Return (X, Y) of the center of cell containing provided text 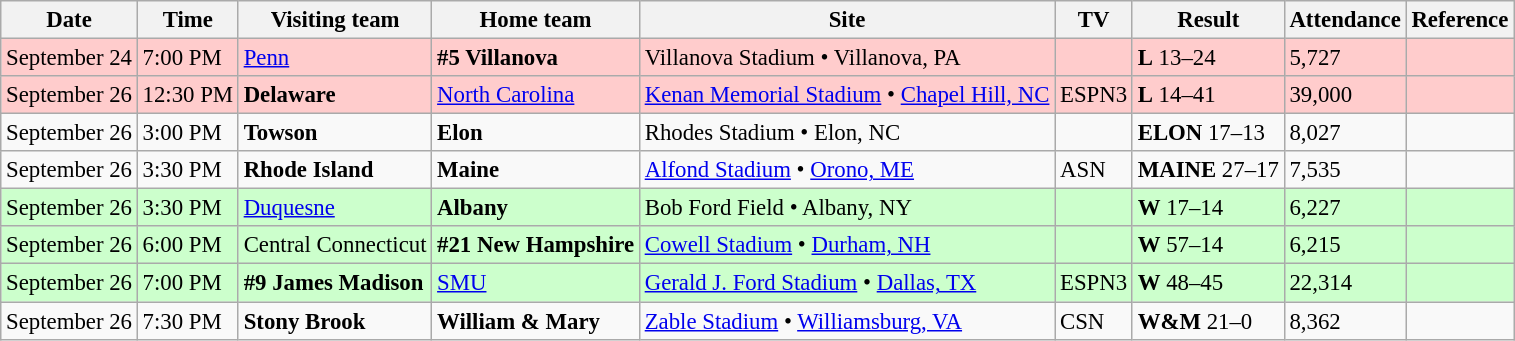
7,535 (1345, 170)
TV (1094, 20)
MAINE 27–17 (1208, 170)
W 48–45 (1208, 283)
Result (1208, 20)
Kenan Memorial Stadium • Chapel Hill, NC (846, 95)
Site (846, 20)
Rhode Island (334, 170)
#9 James Madison (334, 283)
6:00 PM (188, 245)
#21 New Hampshire (536, 245)
September 24 (69, 58)
3:00 PM (188, 133)
Time (188, 20)
8,362 (1345, 321)
Reference (1460, 20)
Maine (536, 170)
6,215 (1345, 245)
39,000 (1345, 95)
8,027 (1345, 133)
Visiting team (334, 20)
Stony Brook (334, 321)
Home team (536, 20)
5,727 (1345, 58)
6,227 (1345, 208)
Rhodes Stadium • Elon, NC (846, 133)
Delaware (334, 95)
North Carolina (536, 95)
7:30 PM (188, 321)
William & Mary (536, 321)
Bob Ford Field • Albany, NY (846, 208)
Date (69, 20)
#5 Villanova (536, 58)
ASN (1094, 170)
Central Connecticut (334, 245)
CSN (1094, 321)
Attendance (1345, 20)
22,314 (1345, 283)
Elon (536, 133)
Duquesne (334, 208)
W 57–14 (1208, 245)
Zable Stadium • Williamsburg, VA (846, 321)
12:30 PM (188, 95)
Penn (334, 58)
L 14–41 (1208, 95)
Gerald J. Ford Stadium • Dallas, TX (846, 283)
W&M 21–0 (1208, 321)
Towson (334, 133)
Villanova Stadium • Villanova, PA (846, 58)
Albany (536, 208)
Cowell Stadium • Durham, NH (846, 245)
SMU (536, 283)
W 17–14 (1208, 208)
Alfond Stadium • Orono, ME (846, 170)
L 13–24 (1208, 58)
ELON 17–13 (1208, 133)
